Output the [x, y] coordinate of the center of the cell containing the given text.  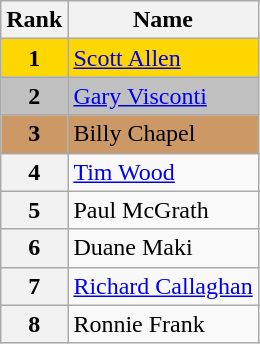
6 [34, 248]
Scott Allen [163, 58]
7 [34, 286]
3 [34, 134]
Tim Wood [163, 172]
Ronnie Frank [163, 324]
2 [34, 96]
1 [34, 58]
Rank [34, 20]
Gary Visconti [163, 96]
Duane Maki [163, 248]
4 [34, 172]
Name [163, 20]
Billy Chapel [163, 134]
Richard Callaghan [163, 286]
5 [34, 210]
8 [34, 324]
Paul McGrath [163, 210]
